Determine the [x, y] coordinate at the center of the cell enclosing the given text.  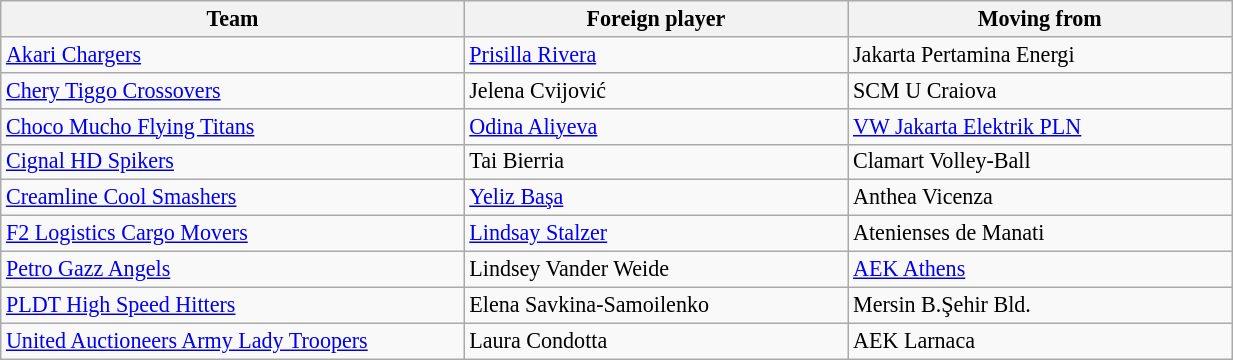
Team [232, 18]
Odina Aliyeva [656, 126]
Cignal HD Spikers [232, 162]
Petro Gazz Angels [232, 269]
Moving from [1040, 18]
Lindsay Stalzer [656, 233]
Choco Mucho Flying Titans [232, 126]
Laura Condotta [656, 341]
Atenienses de Manati [1040, 233]
SCM U Craiova [1040, 90]
AEK Larnaca [1040, 341]
VW Jakarta Elektrik PLN [1040, 126]
Elena Savkina-Samoilenko [656, 305]
Jakarta Pertamina Energi [1040, 54]
Foreign player [656, 18]
Creamline Cool Smashers [232, 198]
Anthea Vicenza [1040, 198]
United Auctioneers Army Lady Troopers [232, 341]
Mersin B.Şehir Bld. [1040, 305]
Chery Tiggo Crossovers [232, 90]
Tai Bierria [656, 162]
Akari Chargers [232, 54]
AEK Athens [1040, 269]
Prisilla Rivera [656, 54]
Yeliz Başa [656, 198]
Jelena Cvijović [656, 90]
PLDT High Speed Hitters [232, 305]
Clamart Volley-Ball [1040, 162]
F2 Logistics Cargo Movers [232, 233]
Lindsey Vander Weide [656, 269]
